Return the (X, Y) coordinate for the center point of the cell that contains the specified text.  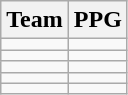
Team (35, 20)
PPG (98, 20)
